Search for the cell housing the specified text and yield its [X, Y] center coordinate. 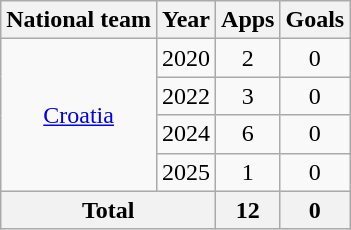
3 [248, 96]
2 [248, 58]
National team [79, 20]
Year [186, 20]
6 [248, 134]
12 [248, 210]
Total [108, 210]
1 [248, 172]
Apps [248, 20]
2020 [186, 58]
2022 [186, 96]
2025 [186, 172]
Goals [315, 20]
2024 [186, 134]
Croatia [79, 115]
